Scan for the cell matching the given text and deliver its (X, Y) coordinate at center. 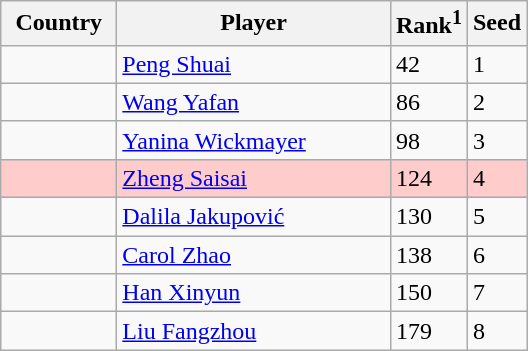
Carol Zhao (254, 255)
Peng Shuai (254, 64)
5 (496, 217)
2 (496, 102)
150 (428, 293)
Rank1 (428, 24)
Seed (496, 24)
124 (428, 178)
98 (428, 140)
Han Xinyun (254, 293)
Liu Fangzhou (254, 331)
138 (428, 255)
4 (496, 178)
Player (254, 24)
Wang Yafan (254, 102)
Dalila Jakupović (254, 217)
6 (496, 255)
86 (428, 102)
7 (496, 293)
Yanina Wickmayer (254, 140)
1 (496, 64)
179 (428, 331)
3 (496, 140)
Country (59, 24)
8 (496, 331)
42 (428, 64)
Zheng Saisai (254, 178)
130 (428, 217)
